Locate the cell with the specified text and output its (x, y) center coordinate. 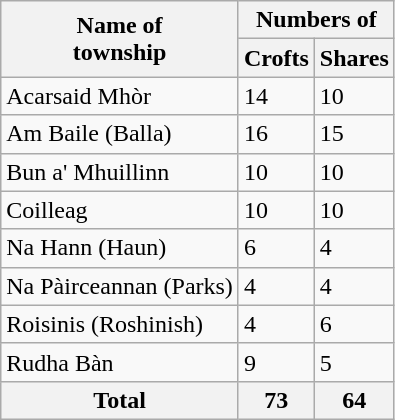
14 (276, 96)
Na Hann (Haun) (120, 248)
Numbers of (316, 20)
64 (354, 400)
Acarsaid Mhòr (120, 96)
Name oftownship (120, 39)
Na Pàirceannan (Parks) (120, 286)
9 (276, 362)
Total (120, 400)
Am Baile (Balla) (120, 134)
Bun a' Mhuillinn (120, 172)
Shares (354, 58)
16 (276, 134)
15 (354, 134)
Roisinis (Roshinish) (120, 324)
5 (354, 362)
Coilleag (120, 210)
Crofts (276, 58)
73 (276, 400)
Rudha Bàn (120, 362)
